Extract the (x, y) coordinate from the center of the cell holding the provided text.  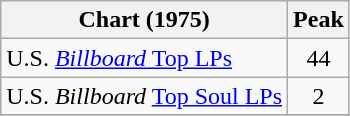
Chart (1975) (144, 20)
2 (319, 96)
44 (319, 58)
Peak (319, 20)
U.S. Billboard Top Soul LPs (144, 96)
U.S. Billboard Top LPs (144, 58)
